For the text-containing cell, return its midpoint in (X, Y) coordinate format. 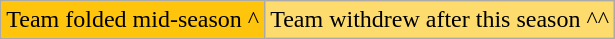
Team withdrew after this season ^^ (440, 20)
Team folded mid-season ^ (133, 20)
